Return (X, Y) of the center of cell containing provided text 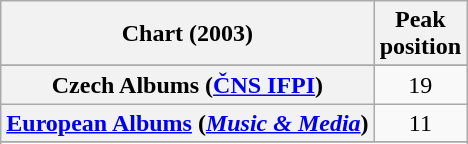
Peakposition (420, 34)
European Albums (Music & Media) (188, 123)
11 (420, 123)
Chart (2003) (188, 34)
19 (420, 85)
Czech Albums (ČNS IFPI) (188, 85)
